Extract the (X, Y) coordinate from the center of the cell holding the provided text.  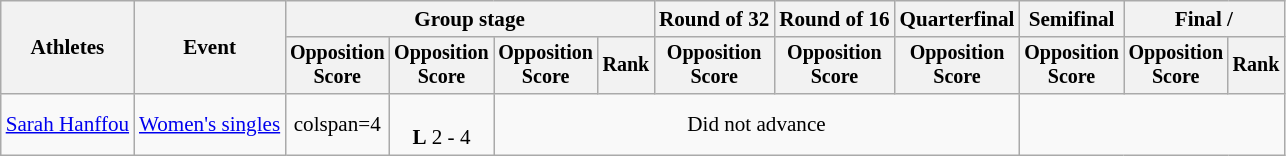
Group stage (470, 18)
colspan=4 (337, 124)
Women's singles (210, 124)
Did not advance (757, 124)
Event (210, 48)
L 2 - 4 (441, 124)
Round of 16 (834, 18)
Quarterfinal (958, 18)
Sarah Hanffou (68, 124)
Athletes (68, 48)
Round of 32 (714, 18)
Semifinal (1071, 18)
Final / (1204, 18)
